Find where the given text appears and provide that cell's center as [x, y] coordinate. 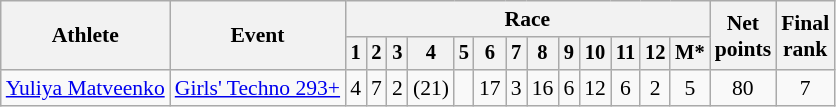
9 [568, 54]
Final rank [805, 36]
Event [258, 36]
Athlete [86, 36]
Netpoints [744, 36]
(21) [431, 88]
M* [690, 54]
80 [744, 88]
Girls' Techno 293+ [258, 88]
10 [595, 54]
11 [626, 54]
17 [490, 88]
8 [543, 54]
Yuliya Matveenko [86, 88]
Race [527, 19]
16 [543, 88]
1 [356, 54]
